Extract the (X, Y) coordinate from the center of the cell holding the provided text.  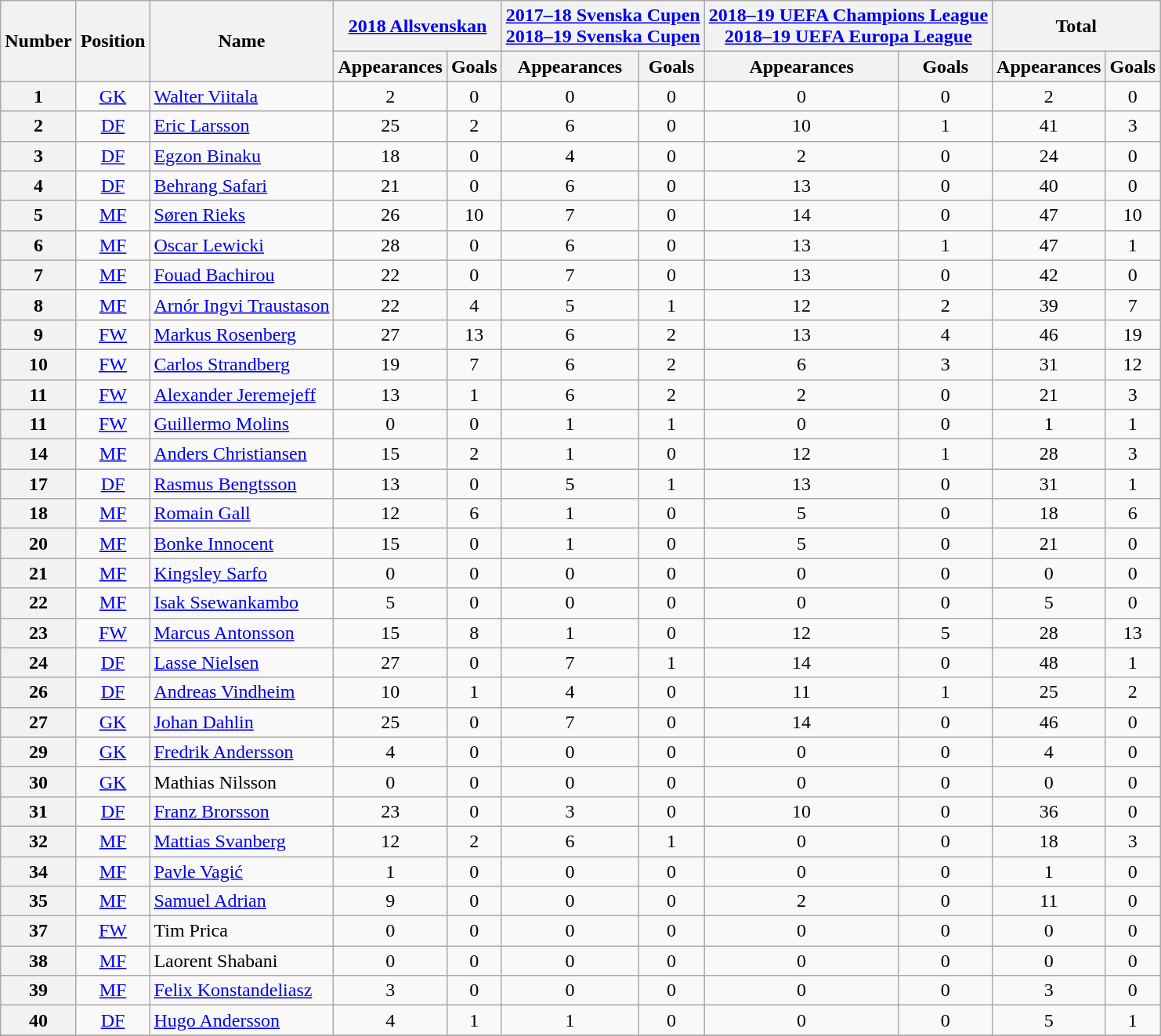
42 (1049, 275)
Marcus Antonsson (241, 633)
Samuel Adrian (241, 901)
38 (38, 961)
Mattias Svanberg (241, 841)
30 (38, 782)
Andreas Vindheim (241, 692)
35 (38, 901)
Tim Prica (241, 931)
Johan Dahlin (241, 722)
Laorent Shabani (241, 961)
Name (241, 41)
Alexander Jeremejeff (241, 394)
34 (38, 872)
Guillermo Molins (241, 424)
Felix Konstandeliasz (241, 991)
20 (38, 543)
Oscar Lewicki (241, 245)
Lasse Nielsen (241, 662)
Isak Ssewankambo (241, 603)
Anders Christiansen (241, 454)
29 (38, 752)
Arnór Ingvi Traustason (241, 305)
2017–18 Svenska Cupen2018–19 Svenska Cupen (603, 27)
Carlos Strandberg (241, 364)
Eric Larsson (241, 126)
Hugo Andersson (241, 1020)
32 (38, 841)
Total (1076, 27)
Kingsley Sarfo (241, 573)
Position (113, 41)
Fouad Bachirou (241, 275)
17 (38, 484)
Behrang Safari (241, 186)
Egzon Binaku (241, 156)
Rasmus Bengtsson (241, 484)
Mathias Nilsson (241, 782)
Walter Viitala (241, 96)
41 (1049, 126)
Bonke Innocent (241, 543)
36 (1049, 811)
Markus Rosenberg (241, 334)
Pavle Vagić (241, 872)
48 (1049, 662)
2018 Allsvenskan (418, 27)
37 (38, 931)
2018–19 UEFA Champions League2018–19 UEFA Europa League (848, 27)
Franz Brorsson (241, 811)
Number (38, 41)
Søren Rieks (241, 215)
Fredrik Andersson (241, 752)
Romain Gall (241, 514)
